Detect which cell encompasses the target text, then output its [X, Y] center coordinate. 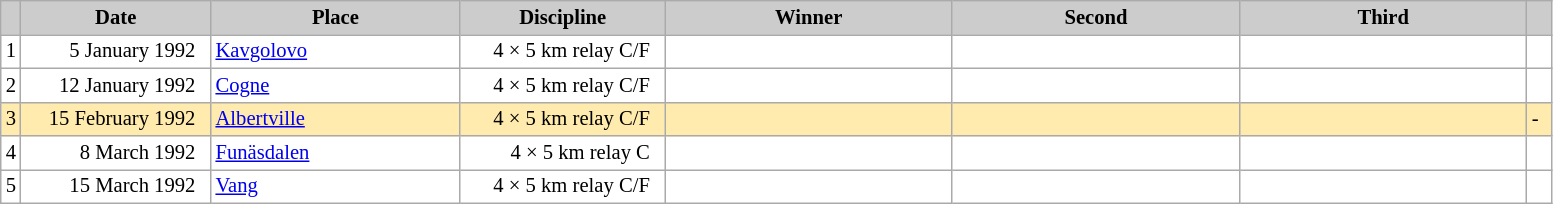
Place [336, 17]
Discipline [562, 17]
Funäsdalen [336, 153]
Vang [336, 186]
15 February 1992 [116, 119]
- [1540, 119]
Date [116, 17]
4 [11, 153]
12 January 1992 [116, 85]
4 × 5 km relay C [562, 153]
5 [11, 186]
Kavgolovo [336, 51]
Winner [808, 17]
Cogne [336, 85]
Second [1096, 17]
3 [11, 119]
2 [11, 85]
Albertville [336, 119]
1 [11, 51]
Third [1384, 17]
8 March 1992 [116, 153]
5 January 1992 [116, 51]
15 March 1992 [116, 186]
